Return the [X, Y] coordinate for the center point of the cell that contains the specified text.  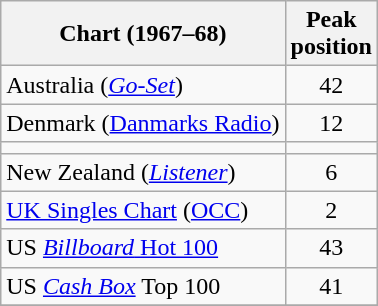
Denmark (Danmarks Radio) [143, 123]
41 [331, 286]
US Cash Box Top 100 [143, 286]
Australia (Go-Set) [143, 85]
US Billboard Hot 100 [143, 248]
43 [331, 248]
Chart (1967–68) [143, 34]
6 [331, 172]
42 [331, 85]
New Zealand (Listener) [143, 172]
Peakposition [331, 34]
12 [331, 123]
2 [331, 210]
UK Singles Chart (OCC) [143, 210]
